Return [X, Y] of the center of cell containing provided text 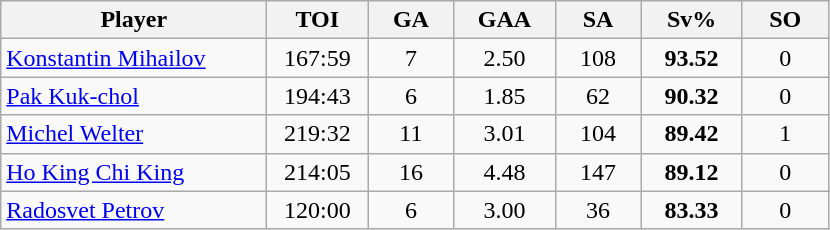
104 [598, 134]
Michel Welter [134, 134]
3.01 [504, 134]
2.50 [504, 58]
11 [411, 134]
Konstantin Mihailov [134, 58]
62 [598, 96]
Pak Kuk-chol [134, 96]
89.42 [692, 134]
147 [598, 172]
Radosvet Petrov [134, 210]
194:43 [318, 96]
93.52 [692, 58]
36 [598, 210]
SA [598, 20]
1.85 [504, 96]
214:05 [318, 172]
Sv% [692, 20]
90.32 [692, 96]
GA [411, 20]
Ho King Chi King [134, 172]
83.33 [692, 210]
7 [411, 58]
TOI [318, 20]
108 [598, 58]
Player [134, 20]
3.00 [504, 210]
120:00 [318, 210]
89.12 [692, 172]
SO [785, 20]
1 [785, 134]
GAA [504, 20]
16 [411, 172]
219:32 [318, 134]
4.48 [504, 172]
167:59 [318, 58]
